Capture the cell that displays the provided text and extract its (x, y) central coordinate. 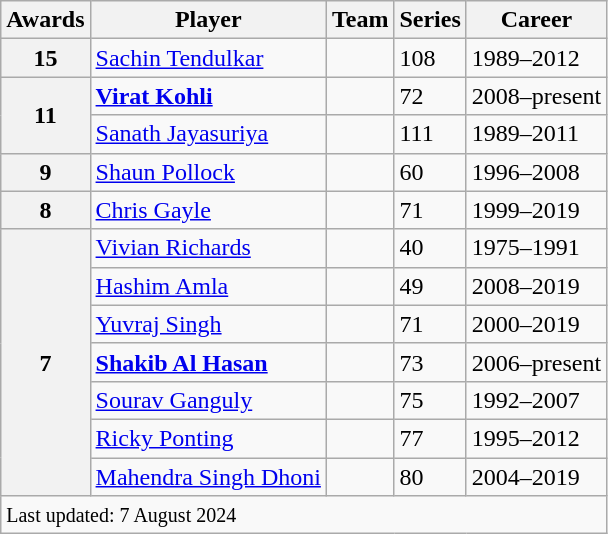
40 (430, 248)
Sanath Jayasuriya (208, 134)
1999–2019 (536, 210)
2006–present (536, 362)
80 (430, 477)
1996–2008 (536, 172)
2000–2019 (536, 324)
Last updated: 7 August 2024 (304, 515)
15 (46, 58)
9 (46, 172)
Team (360, 20)
Chris Gayle (208, 210)
Shaun Pollock (208, 172)
2004–2019 (536, 477)
77 (430, 438)
Virat Kohli (208, 96)
1992–2007 (536, 400)
75 (430, 400)
Hashim Amla (208, 286)
Vivian Richards (208, 248)
Sachin Tendulkar (208, 58)
11 (46, 115)
Shakib Al Hasan (208, 362)
111 (430, 134)
72 (430, 96)
1989–2012 (536, 58)
Sourav Ganguly (208, 400)
60 (430, 172)
1995–2012 (536, 438)
7 (46, 362)
2008–present (536, 96)
Career (536, 20)
1975–1991 (536, 248)
2008–2019 (536, 286)
Yuvraj Singh (208, 324)
73 (430, 362)
Ricky Ponting (208, 438)
8 (46, 210)
108 (430, 58)
Awards (46, 20)
49 (430, 286)
Mahendra Singh Dhoni (208, 477)
Series (430, 20)
Player (208, 20)
1989–2011 (536, 134)
